Find where the given text appears and provide that cell's center as (x, y) coordinate. 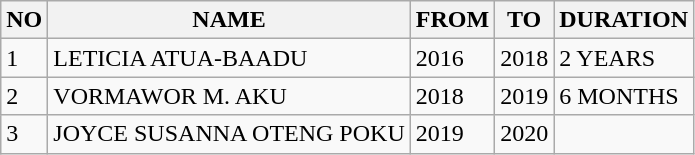
2 YEARS (624, 58)
2016 (452, 58)
FROM (452, 20)
NAME (229, 20)
NO (24, 20)
1 (24, 58)
2020 (524, 134)
LETICIA ATUA-BAADU (229, 58)
TO (524, 20)
VORMAWOR M. AKU (229, 96)
2 (24, 96)
3 (24, 134)
JOYCE SUSANNA OTENG POKU (229, 134)
6 MONTHS (624, 96)
DURATION (624, 20)
